Return (x, y) of the center of cell containing provided text 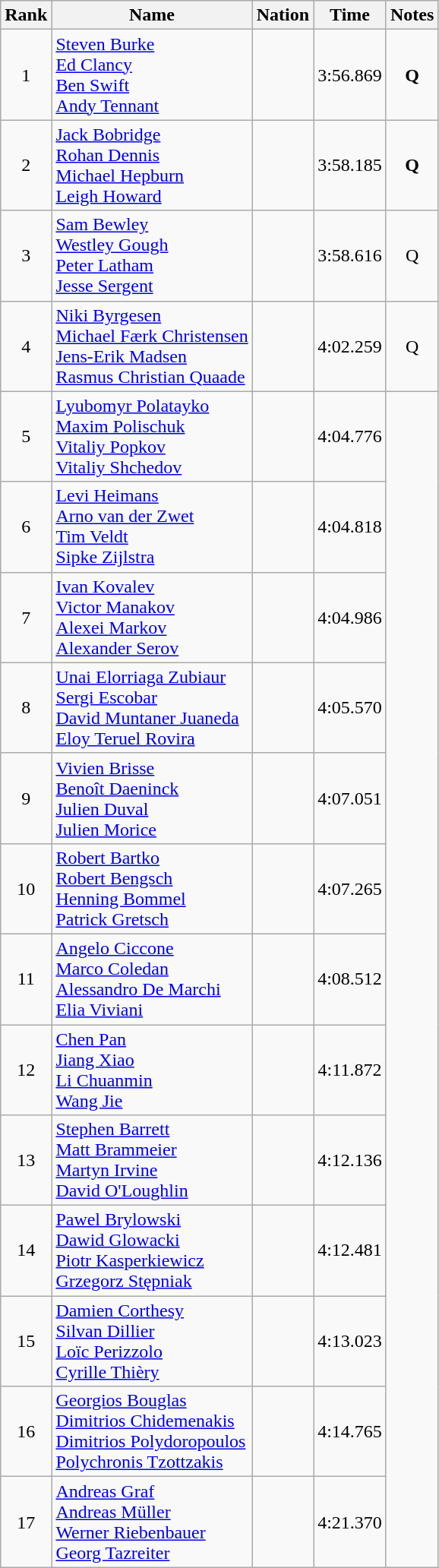
4:08.512 (350, 978)
Niki ByrgesenMichael Færk ChristensenJens-Erik Madsen Rasmus Christian Quaade (152, 346)
4:07.051 (350, 798)
4:02.259 (350, 346)
1 (26, 74)
Damien CorthesySilvan Dillier Loïc PerizzoloCyrille Thièry (152, 1342)
14 (26, 1250)
4:04.776 (350, 436)
4:12.136 (350, 1161)
Chen PanJiang XiaoLi ChuanminWang Jie (152, 1070)
4:04.818 (350, 527)
3:58.616 (350, 255)
Unai Elorriaga ZubiaurSergi EscobarDavid Muntaner JuanedaEloy Teruel Rovira (152, 708)
4:13.023 (350, 1342)
Jack BobridgeRohan DennisMichael Hepburn Leigh Howard (152, 166)
Lyubomyr PolataykoMaxim PolischukVitaliy PopkovVitaliy Shchedov (152, 436)
Georgios Bouglas Dimitrios ChidemenakisDimitrios PolydoropoulosPolychronis Tzottzakis (152, 1431)
4 (26, 346)
17 (26, 1522)
11 (26, 978)
Stephen BarrettMatt Brammeier Martyn IrvineDavid O'Loughlin (152, 1161)
Ivan KovalevVictor ManakovAlexei MarkovAlexander Serov (152, 617)
15 (26, 1342)
Pawel Brylowski Dawid GlowackiPiotr KasperkiewiczGrzegorz Stępniak (152, 1250)
Name (152, 15)
Levi HeimansArno van der ZwetTim VeldtSipke Zijlstra (152, 527)
4:11.872 (350, 1070)
Robert Bartko Robert BengschHenning BommelPatrick Gretsch (152, 889)
10 (26, 889)
12 (26, 1070)
4:04.986 (350, 617)
Steven BurkeEd Clancy Ben SwiftAndy Tennant (152, 74)
9 (26, 798)
Time (350, 15)
4:12.481 (350, 1250)
2 (26, 166)
3:58.185 (350, 166)
4:14.765 (350, 1431)
3:56.869 (350, 74)
Rank (26, 15)
5 (26, 436)
Nation (283, 15)
6 (26, 527)
Vivien BrisseBenoît DaeninckJulien DuvalJulien Morice (152, 798)
16 (26, 1431)
4:07.265 (350, 889)
4:05.570 (350, 708)
4:21.370 (350, 1522)
8 (26, 708)
7 (26, 617)
Angelo CicconeMarco ColedanAlessandro De Marchi Elia Viviani (152, 978)
Andreas GrafAndreas Müller Werner RiebenbauerGeorg Tazreiter (152, 1522)
Notes (412, 15)
Sam BewleyWestley GoughPeter LathamJesse Sergent (152, 255)
3 (26, 255)
13 (26, 1161)
